Search for the cell housing the specified text and yield its (x, y) center coordinate. 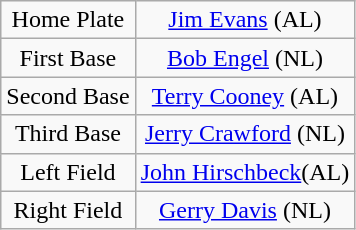
Bob Engel (NL) (245, 58)
Terry Cooney (AL) (245, 96)
First Base (68, 58)
Right Field (68, 210)
Home Plate (68, 20)
Jerry Crawford (NL) (245, 134)
Left Field (68, 172)
Gerry Davis (NL) (245, 210)
Third Base (68, 134)
Second Base (68, 96)
Jim Evans (AL) (245, 20)
John Hirschbeck(AL) (245, 172)
